Find where the given text appears and provide that cell's center as (x, y) coordinate. 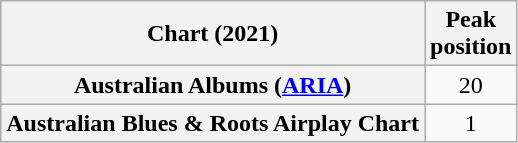
Australian Albums (ARIA) (213, 85)
Peakposition (470, 34)
Chart (2021) (213, 34)
1 (470, 123)
Australian Blues & Roots Airplay Chart (213, 123)
20 (470, 85)
